Extract the (x, y) coordinate from the center of the cell holding the provided text.  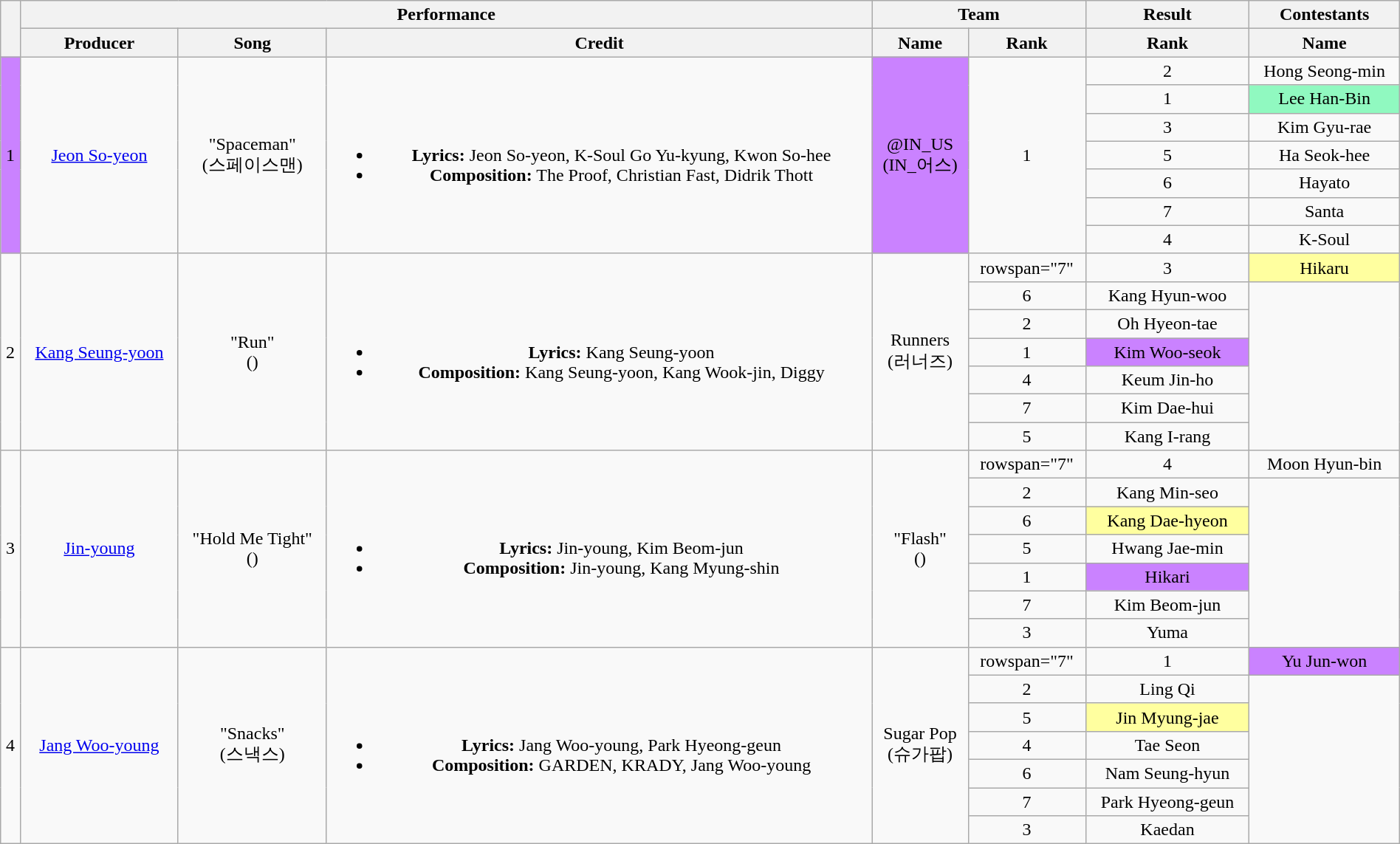
Ling Qi (1167, 689)
Kang I-rang (1167, 436)
Producer (99, 43)
Sugar Pop(슈가팝) (920, 745)
K-Soul (1325, 239)
Keum Jin-ho (1167, 380)
"Snacks"(스낵스) (253, 745)
Kang Min-seo (1167, 493)
Santa (1325, 211)
Kim Woo-seok (1167, 352)
Yu Jun-won (1325, 661)
Performance (446, 15)
Moon Hyun-bin (1325, 464)
@IN_US(IN_어스) (920, 155)
Lyrics: Jin-young, Kim Beom-junComposition: Jin-young, Kang Myung-shin (600, 549)
Tae Seon (1167, 745)
Lyrics: Jang Woo-young, Park Hyeong-geunComposition: GARDEN, KRADY, Jang Woo-young (600, 745)
Hikari (1167, 577)
Hwang Jae-min (1167, 549)
Kim Gyu-rae (1325, 127)
Ha Seok-hee (1325, 155)
"Run"() (253, 351)
Hong Seong-min (1325, 71)
Jin Myung-jae (1167, 717)
Kaedan (1167, 830)
Song (253, 43)
Nam Seung-hyun (1167, 773)
Lyrics: Jeon So-yeon, K-Soul Go Yu-kyung, Kwon So-heeComposition: The Proof, Christian Fast, Didrik Thott (600, 155)
Park Hyeong-geun (1167, 801)
Lyrics: Kang Seung-yoonComposition: Kang Seung-yoon, Kang Wook-jin, Diggy (600, 351)
Result (1167, 15)
Runners(러너즈) (920, 351)
Yuma (1167, 633)
Kang Hyun-woo (1167, 295)
Lee Han-Bin (1325, 99)
Kim Beom-jun (1167, 605)
Credit (600, 43)
Team (979, 15)
Kang Dae-hyeon (1167, 521)
Jang Woo-young (99, 745)
Jeon So-yeon (99, 155)
Kim Dae-hui (1167, 408)
"Hold Me Tight"() (253, 549)
Contestants (1325, 15)
Oh Hyeon-tae (1167, 323)
Jin-young (99, 549)
"Flash"() (920, 549)
Hikaru (1325, 267)
Kang Seung-yoon (99, 351)
"Spaceman"(스페이스맨) (253, 155)
Hayato (1325, 183)
